Capture the cell that displays the provided text and extract its [X, Y] central coordinate. 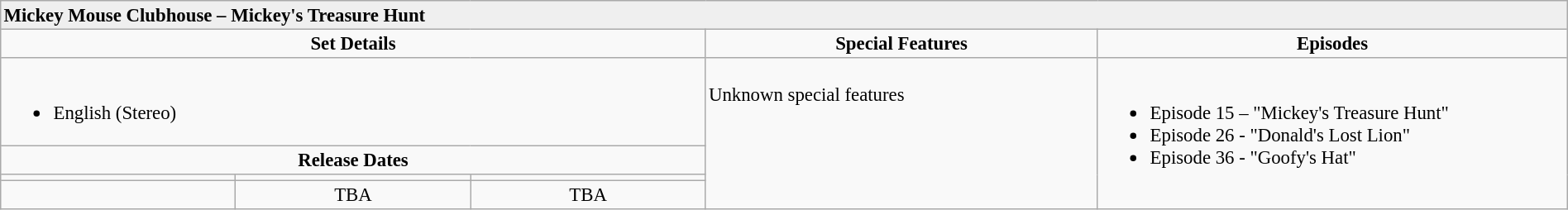
Mickey Mouse Clubhouse – Mickey's Treasure Hunt [784, 15]
Set Details [353, 43]
Unknown special features [901, 134]
Episode 15 – "Mickey's Treasure Hunt"Episode 26 - "Donald's Lost Lion"Episode 36 - "Goofy's Hat" [1332, 134]
Special Features [901, 43]
Release Dates [353, 160]
English (Stereo) [353, 103]
Episodes [1332, 43]
